For the text-containing cell, return its midpoint in [X, Y] coordinate format. 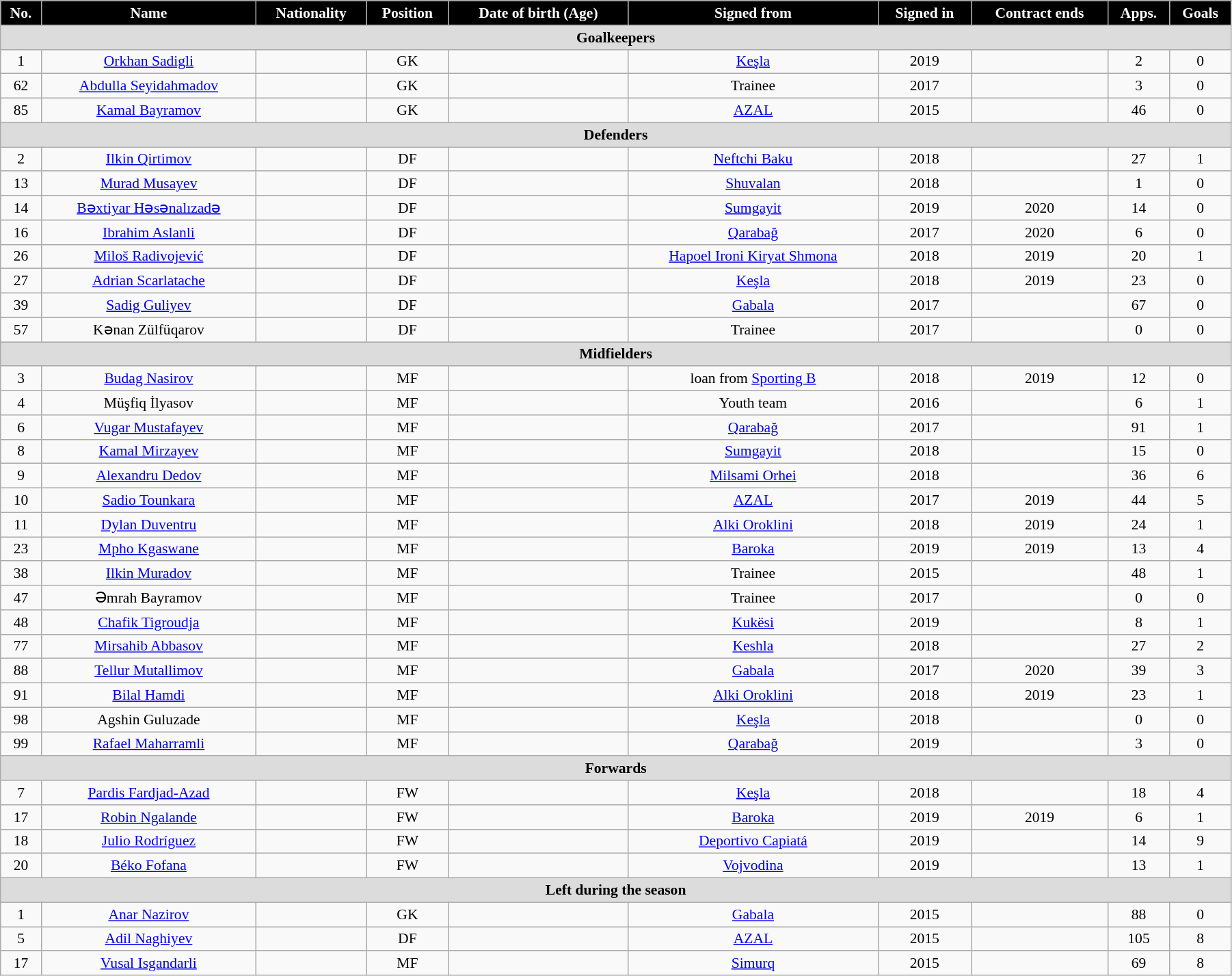
44 [1138, 501]
Keshla [753, 646]
67 [1138, 306]
loan from Sporting B [753, 379]
26 [21, 256]
11 [21, 525]
Forwards [616, 769]
69 [1138, 964]
Kukësi [753, 622]
Hapoel Ironi Kiryat Shmona [753, 256]
Neftchi Baku [753, 159]
Kamal Bayramov [148, 111]
98 [21, 720]
Orkhan Sadigli [148, 62]
Tellur Mutallimov [148, 671]
Goals [1201, 13]
Ilkin Qirtimov [148, 159]
Dylan Duventru [148, 525]
Anar Nazirov [148, 914]
Sadig Guliyev [148, 306]
105 [1138, 939]
Bilal Hamdi [148, 696]
Murad Musayev [148, 184]
Goalkeepers [616, 38]
Simurq [753, 964]
Nationality [310, 13]
36 [1138, 476]
Abdulla Seyidahmadov [148, 86]
Budag Nasirov [148, 379]
Adrian Scarlatache [148, 281]
Əmrah Bayramov [148, 598]
Alexandru Dedov [148, 476]
57 [21, 330]
Pardis Fardjad-Azad [148, 793]
38 [21, 574]
15 [1138, 451]
Chafik Tigroudja [148, 622]
Contract ends [1040, 13]
62 [21, 86]
24 [1138, 525]
Name [148, 13]
Ilkin Muradov [148, 574]
77 [21, 646]
Müşfiq İlyasov [148, 403]
Ibrahim Aslanli [148, 233]
Julio Rodríguez [148, 841]
Mirsahib Abbasov [148, 646]
Position [407, 13]
Kənan Zülfüqarov [148, 330]
47 [21, 598]
Defenders [616, 135]
85 [21, 111]
7 [21, 793]
Shuvalan [753, 184]
Vusal Isgandarli [148, 964]
2016 [924, 403]
Deportivo Capiatá [753, 841]
Midfielders [616, 354]
Date of birth (Age) [539, 13]
16 [21, 233]
Robin Ngalande [148, 817]
Signed from [753, 13]
Signed in [924, 13]
Agshin Guluzade [148, 720]
Vojvodina [753, 866]
Youth team [753, 403]
Kamal Mirzayev [148, 451]
No. [21, 13]
99 [21, 744]
Milsami Orhei [753, 476]
Apps. [1138, 13]
46 [1138, 111]
Mpho Kgaswane [148, 549]
Bəxtiyar Həsənalızadə [148, 208]
Sadio Tounkara [148, 501]
Adil Naghiyev [148, 939]
Miloš Radivojević [148, 256]
Rafael Maharramli [148, 744]
Béko Fofana [148, 866]
10 [21, 501]
Left during the season [616, 891]
Vugar Mustafayev [148, 427]
12 [1138, 379]
